Extract the (x, y) coordinate from the center of the cell holding the provided text.  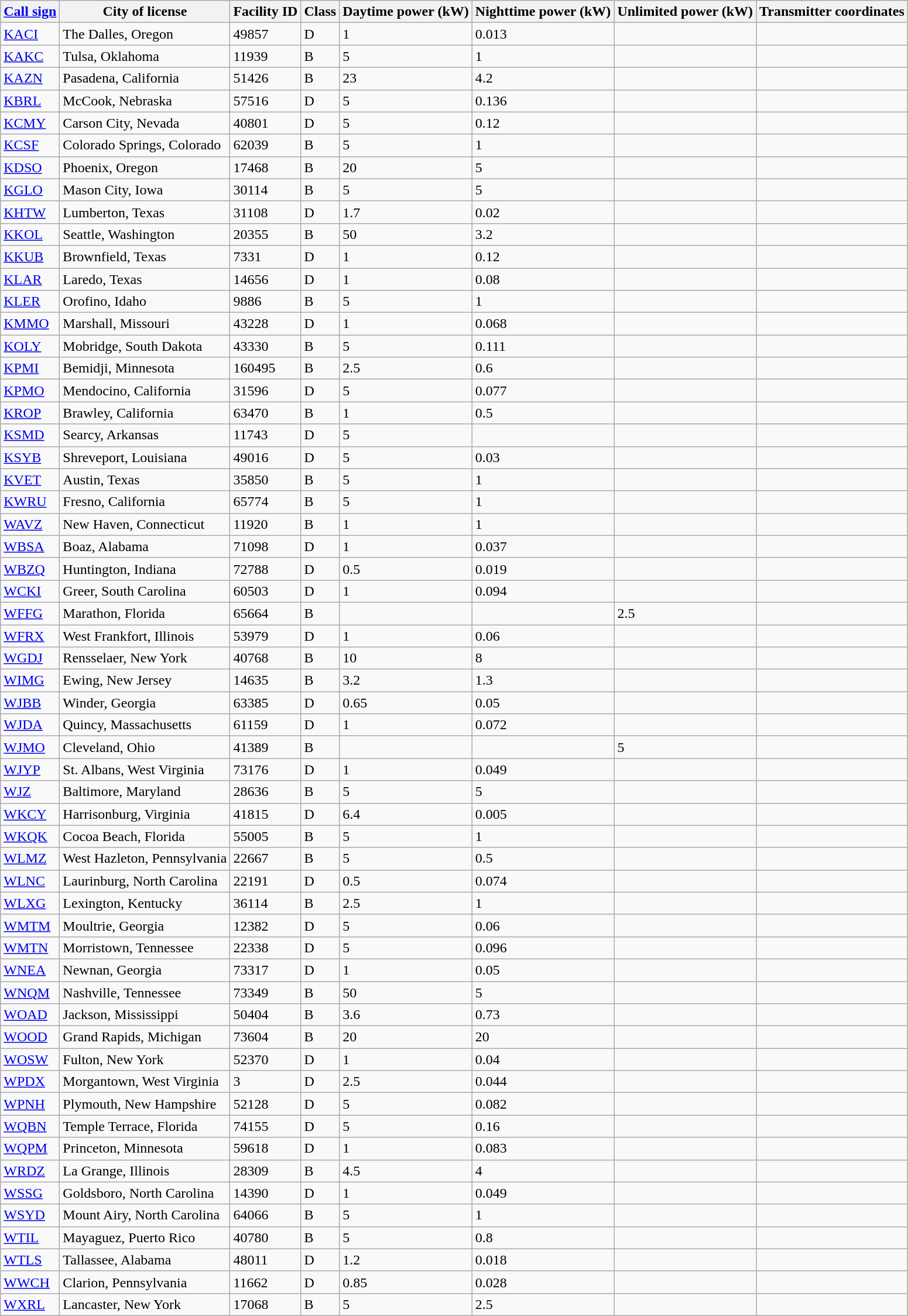
1.3 (543, 681)
0.074 (543, 881)
Mayaguez, Puerto Rico (145, 1238)
Tallassee, Alabama (145, 1260)
0.005 (543, 814)
20355 (266, 234)
43330 (266, 346)
57516 (266, 101)
23 (406, 78)
Temple Terrace, Florida (145, 1126)
New Haven, Connecticut (145, 524)
Brawley, California (145, 413)
Mendocino, California (145, 391)
0.6 (543, 368)
0.068 (543, 324)
41815 (266, 814)
55005 (266, 836)
59618 (266, 1148)
160495 (266, 368)
Rensselaer, New York (145, 658)
17468 (266, 168)
74155 (266, 1126)
WBSA (30, 546)
KPMI (30, 368)
Harrisonburg, Virginia (145, 814)
Mason City, Iowa (145, 190)
0.044 (543, 1082)
WPNH (30, 1104)
Unlimited power (kW) (685, 12)
WOOD (30, 1037)
0.077 (543, 391)
49016 (266, 457)
10 (406, 658)
WFRX (30, 635)
0.02 (543, 212)
KSYB (30, 457)
WJMO (30, 747)
WLNC (30, 881)
WRDZ (30, 1171)
22667 (266, 859)
Brownfield, Texas (145, 257)
Baltimore, Maryland (145, 792)
Seattle, Washington (145, 234)
28309 (266, 1171)
Plymouth, New Hampshire (145, 1104)
65774 (266, 502)
City of license (145, 12)
Facility ID (266, 12)
0.08 (543, 279)
11662 (266, 1282)
Nighttime power (kW) (543, 12)
Clarion, Pennsylvania (145, 1282)
Class (320, 12)
WOAD (30, 1015)
KGLO (30, 190)
4.5 (406, 1171)
KACI (30, 34)
40801 (266, 123)
KMMO (30, 324)
Fulton, New York (145, 1059)
0.019 (543, 569)
KLER (30, 302)
Laredo, Texas (145, 279)
Lumberton, Texas (145, 212)
Austin, Texas (145, 480)
WJZ (30, 792)
KCMY (30, 123)
14390 (266, 1193)
30114 (266, 190)
West Hazleton, Pennsylvania (145, 859)
Shreveport, Louisiana (145, 457)
Cleveland, Ohio (145, 747)
WCKI (30, 591)
WWCH (30, 1282)
14635 (266, 681)
3 (266, 1082)
WLMZ (30, 859)
73317 (266, 970)
73176 (266, 770)
WXRL (30, 1304)
WJBB (30, 703)
WAVZ (30, 524)
50404 (266, 1015)
3.6 (406, 1015)
0.8 (543, 1238)
KVET (30, 480)
4.2 (543, 78)
WQPM (30, 1148)
KSMD (30, 435)
Princeton, Minnesota (145, 1148)
Searcy, Arkansas (145, 435)
KCSF (30, 145)
WJDA (30, 725)
28636 (266, 792)
Huntington, Indiana (145, 569)
64066 (266, 1215)
WMTM (30, 925)
WJYP (30, 770)
WLXG (30, 903)
KWRU (30, 502)
WNQM (30, 993)
Greer, South Carolina (145, 591)
11939 (266, 56)
Colorado Springs, Colorado (145, 145)
41389 (266, 747)
KLAR (30, 279)
11743 (266, 435)
Morgantown, West Virginia (145, 1082)
Nashville, Tennessee (145, 993)
Fresno, California (145, 502)
0.013 (543, 34)
0.083 (543, 1148)
Laurinburg, North Carolina (145, 881)
61159 (266, 725)
Bemidji, Minnesota (145, 368)
43228 (266, 324)
WOSW (30, 1059)
KROP (30, 413)
Lexington, Kentucky (145, 903)
1.2 (406, 1260)
0.73 (543, 1015)
Mount Airy, North Carolina (145, 1215)
Tulsa, Oklahoma (145, 56)
La Grange, Illinois (145, 1171)
WTIL (30, 1238)
8 (543, 658)
Ewing, New Jersey (145, 681)
KDSO (30, 168)
11920 (266, 524)
WBZQ (30, 569)
63385 (266, 703)
0.018 (543, 1260)
49857 (266, 34)
4 (543, 1171)
Phoenix, Oregon (145, 168)
0.03 (543, 457)
The Dalles, Oregon (145, 34)
Quincy, Massachusetts (145, 725)
0.037 (543, 546)
73349 (266, 993)
0.082 (543, 1104)
WQBN (30, 1126)
6.4 (406, 814)
52370 (266, 1059)
WKQK (30, 836)
0.65 (406, 703)
48011 (266, 1260)
WGDJ (30, 658)
40780 (266, 1238)
Boaz, Alabama (145, 546)
73604 (266, 1037)
36114 (266, 903)
WMTN (30, 948)
WNEA (30, 970)
0.16 (543, 1126)
31596 (266, 391)
Pasadena, California (145, 78)
0.111 (543, 346)
KPMO (30, 391)
63470 (266, 413)
Jackson, Mississippi (145, 1015)
52128 (266, 1104)
Grand Rapids, Michigan (145, 1037)
62039 (266, 145)
St. Albans, West Virginia (145, 770)
WSSG (30, 1193)
14656 (266, 279)
WKCY (30, 814)
0.136 (543, 101)
WIMG (30, 681)
Call sign (30, 12)
71098 (266, 546)
KKUB (30, 257)
0.028 (543, 1282)
KAZN (30, 78)
0.096 (543, 948)
KHTW (30, 212)
WTLS (30, 1260)
KKOL (30, 234)
Daytime power (kW) (406, 12)
0.072 (543, 725)
40768 (266, 658)
Newnan, Georgia (145, 970)
0.04 (543, 1059)
WFFG (30, 613)
0.094 (543, 591)
WSYD (30, 1215)
72788 (266, 569)
Orofino, Idaho (145, 302)
Moultrie, Georgia (145, 925)
53979 (266, 635)
Marshall, Missouri (145, 324)
Cocoa Beach, Florida (145, 836)
KAKC (30, 56)
Winder, Georgia (145, 703)
35850 (266, 480)
Goldsboro, North Carolina (145, 1193)
65664 (266, 613)
22338 (266, 948)
31108 (266, 212)
West Frankfort, Illinois (145, 635)
WPDX (30, 1082)
Carson City, Nevada (145, 123)
KBRL (30, 101)
7331 (266, 257)
McCook, Nebraska (145, 101)
KOLY (30, 346)
17068 (266, 1304)
Marathon, Florida (145, 613)
1.7 (406, 212)
51426 (266, 78)
0.85 (406, 1282)
9886 (266, 302)
12382 (266, 925)
Lancaster, New York (145, 1304)
Mobridge, South Dakota (145, 346)
22191 (266, 881)
Transmitter coordinates (832, 12)
Morristown, Tennessee (145, 948)
60503 (266, 591)
